Provide the (X, Y) coordinate of the cell's center where the given text is located.  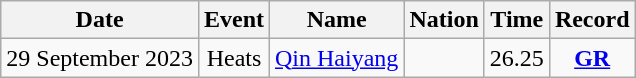
29 September 2023 (100, 58)
26.25 (516, 58)
Nation (444, 20)
Name (337, 20)
Date (100, 20)
Heats (234, 58)
Time (516, 20)
Record (592, 20)
Event (234, 20)
GR (592, 58)
Qin Haiyang (337, 58)
